Return the (X, Y) coordinate for the center point of the cell that contains the specified text.  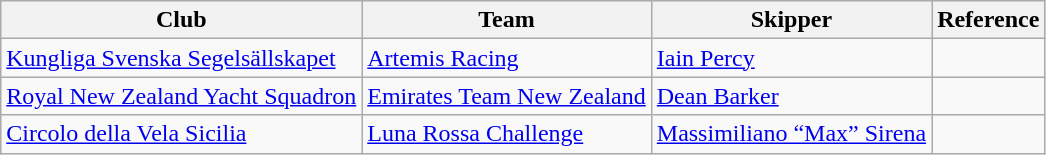
Massimiliano “Max” Sirena (791, 134)
Reference (988, 20)
Emirates Team New Zealand (507, 96)
Kungliga Svenska Segelsällskapet (182, 58)
Club (182, 20)
Royal New Zealand Yacht Squadron (182, 96)
Circolo della Vela Sicilia (182, 134)
Luna Rossa Challenge (507, 134)
Iain Percy (791, 58)
Artemis Racing (507, 58)
Skipper (791, 20)
Dean Barker (791, 96)
Team (507, 20)
